Output the [X, Y] coordinate of the center of the cell containing the given text.  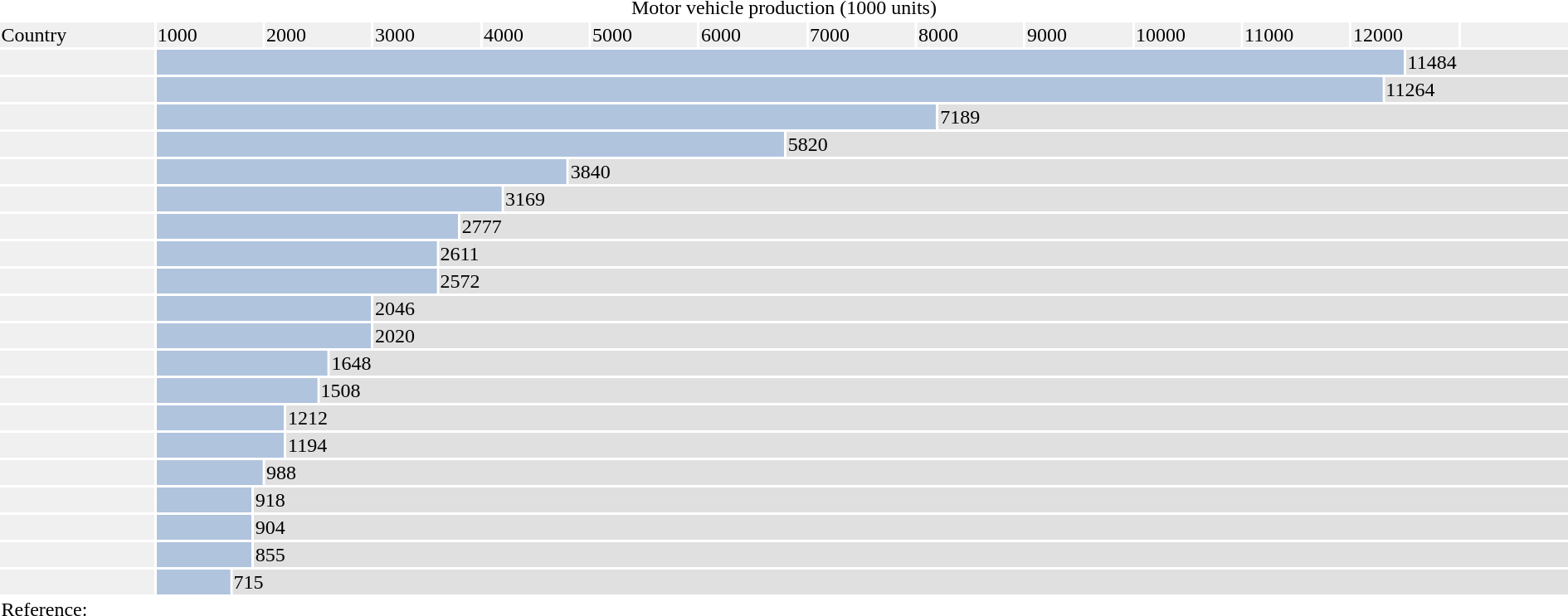
10000 [1188, 35]
918 [911, 500]
5000 [644, 35]
11264 [1477, 90]
2777 [1014, 226]
2572 [1004, 281]
6000 [752, 35]
855 [911, 555]
5820 [1177, 144]
988 [916, 473]
1648 [949, 363]
904 [911, 527]
7189 [1254, 117]
1508 [944, 390]
Country [76, 35]
4000 [535, 35]
1000 [209, 35]
11000 [1297, 35]
1194 [928, 445]
2046 [971, 308]
2020 [971, 336]
7000 [861, 35]
3840 [1069, 172]
9000 [1079, 35]
12000 [1405, 35]
715 [900, 582]
2000 [318, 35]
3169 [1036, 199]
8000 [970, 35]
2611 [1004, 254]
11484 [1487, 62]
3000 [426, 35]
1212 [928, 418]
